Capture the cell that displays the provided text and extract its (x, y) central coordinate. 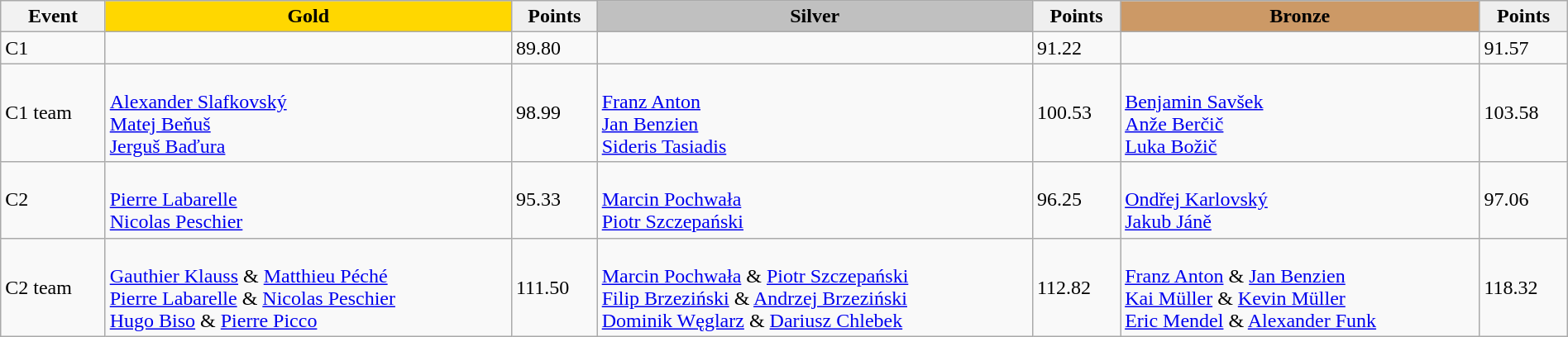
C1 team (53, 112)
C1 (53, 48)
Franz AntonJan BenzienSideris Tasiadis (815, 112)
C2 (53, 200)
Marcin PochwałaPiotr Szczepański (815, 200)
Gauthier Klauss & Matthieu PéchéPierre Labarelle & Nicolas PeschierHugo Biso & Pierre Picco (308, 287)
89.80 (554, 48)
111.50 (554, 287)
95.33 (554, 200)
Event (53, 17)
Silver (815, 17)
Pierre LabarelleNicolas Peschier (308, 200)
Benjamin SavšekAnže BerčičLuka Božič (1300, 112)
103.58 (1523, 112)
112.82 (1076, 287)
100.53 (1076, 112)
Franz Anton & Jan BenzienKai Müller & Kevin MüllerEric Mendel & Alexander Funk (1300, 287)
Marcin Pochwała & Piotr SzczepańskiFilip Brzeziński & Andrzej BrzezińskiDominik Węglarz & Dariusz Chlebek (815, 287)
91.57 (1523, 48)
97.06 (1523, 200)
91.22 (1076, 48)
96.25 (1076, 200)
C2 team (53, 287)
Alexander SlafkovskýMatej BeňušJerguš Baďura (308, 112)
Gold (308, 17)
98.99 (554, 112)
Ondřej KarlovskýJakub Jáně (1300, 200)
118.32 (1523, 287)
Bronze (1300, 17)
